Return the [x, y] coordinate for the center point of the cell that contains the specified text.  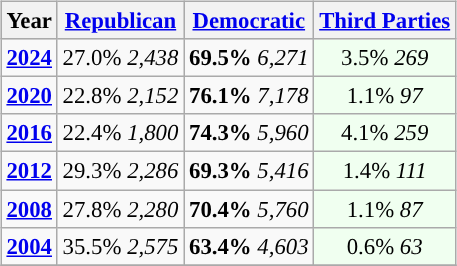
22.8% 2,152 [120, 96]
1.1% 97 [385, 96]
76.1% 7,178 [249, 96]
0.6% 63 [385, 246]
1.4% 111 [385, 171]
Republican [120, 21]
2008 [29, 209]
2020 [29, 96]
3.5% 269 [385, 58]
74.3% 5,960 [249, 133]
69.3% 5,416 [249, 171]
Democratic [249, 21]
2004 [29, 246]
69.5% 6,271 [249, 58]
63.4% 4,603 [249, 246]
70.4% 5,760 [249, 209]
29.3% 2,286 [120, 171]
2016 [29, 133]
27.8% 2,280 [120, 209]
35.5% 2,575 [120, 246]
2012 [29, 171]
2024 [29, 58]
Year [29, 21]
22.4% 1,800 [120, 133]
27.0% 2,438 [120, 58]
4.1% 259 [385, 133]
1.1% 87 [385, 209]
Third Parties [385, 21]
